Return the [X, Y] coordinate for the center point of the cell that contains the specified text.  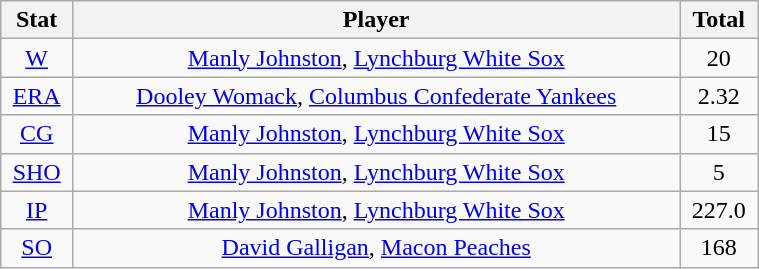
2.32 [719, 96]
168 [719, 248]
SHO [37, 172]
5 [719, 172]
IP [37, 210]
15 [719, 134]
Stat [37, 20]
SO [37, 248]
W [37, 58]
227.0 [719, 210]
Player [376, 20]
Dooley Womack, Columbus Confederate Yankees [376, 96]
ERA [37, 96]
Total [719, 20]
David Galligan, Macon Peaches [376, 248]
20 [719, 58]
CG [37, 134]
